For the text-containing cell, return its midpoint in (X, Y) coordinate format. 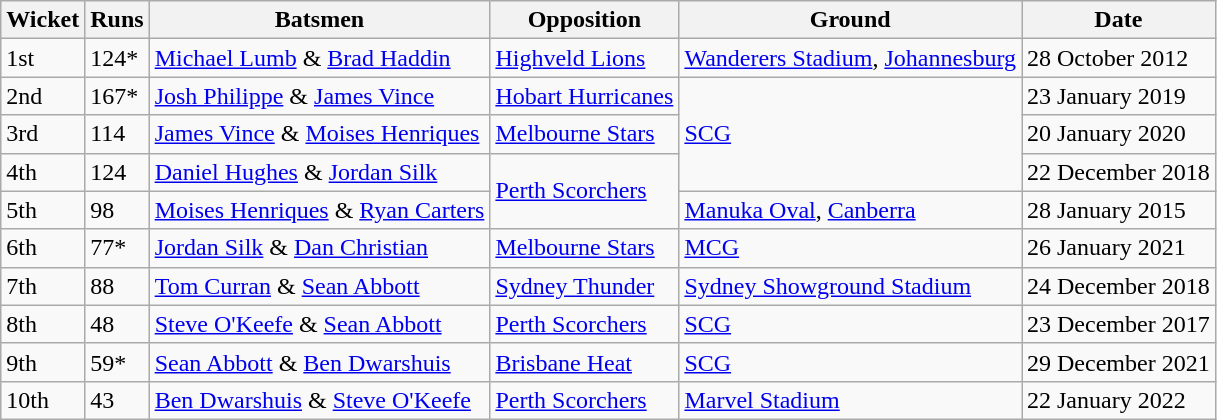
4th (43, 172)
Brisbane Heat (584, 362)
Batsmen (320, 20)
23 December 2017 (1119, 324)
22 December 2018 (1119, 172)
9th (43, 362)
James Vince & Moises Henriques (320, 134)
Daniel Hughes & Jordan Silk (320, 172)
5th (43, 210)
6th (43, 248)
29 December 2021 (1119, 362)
26 January 2021 (1119, 248)
7th (43, 286)
Ben Dwarshuis & Steve O'Keefe (320, 400)
Sydney Showground Stadium (850, 286)
43 (117, 400)
Ground (850, 20)
20 January 2020 (1119, 134)
28 October 2012 (1119, 58)
124 (117, 172)
2nd (43, 96)
114 (117, 134)
Manuka Oval, Canberra (850, 210)
MCG (850, 248)
167* (117, 96)
88 (117, 286)
Steve O'Keefe & Sean Abbott (320, 324)
Marvel Stadium (850, 400)
24 December 2018 (1119, 286)
23 January 2019 (1119, 96)
Opposition (584, 20)
8th (43, 324)
Date (1119, 20)
Jordan Silk & Dan Christian (320, 248)
Michael Lumb & Brad Haddin (320, 58)
Wanderers Stadium, Johannesburg (850, 58)
Sydney Thunder (584, 286)
Moises Henriques & Ryan Carters (320, 210)
124* (117, 58)
Wicket (43, 20)
Sean Abbott & Ben Dwarshuis (320, 362)
10th (43, 400)
Hobart Hurricanes (584, 96)
1st (43, 58)
3rd (43, 134)
Tom Curran & Sean Abbott (320, 286)
Runs (117, 20)
98 (117, 210)
48 (117, 324)
Josh Philippe & James Vince (320, 96)
77* (117, 248)
Highveld Lions (584, 58)
22 January 2022 (1119, 400)
28 January 2015 (1119, 210)
59* (117, 362)
